Extract the (X, Y) coordinate from the center of the cell holding the provided text.  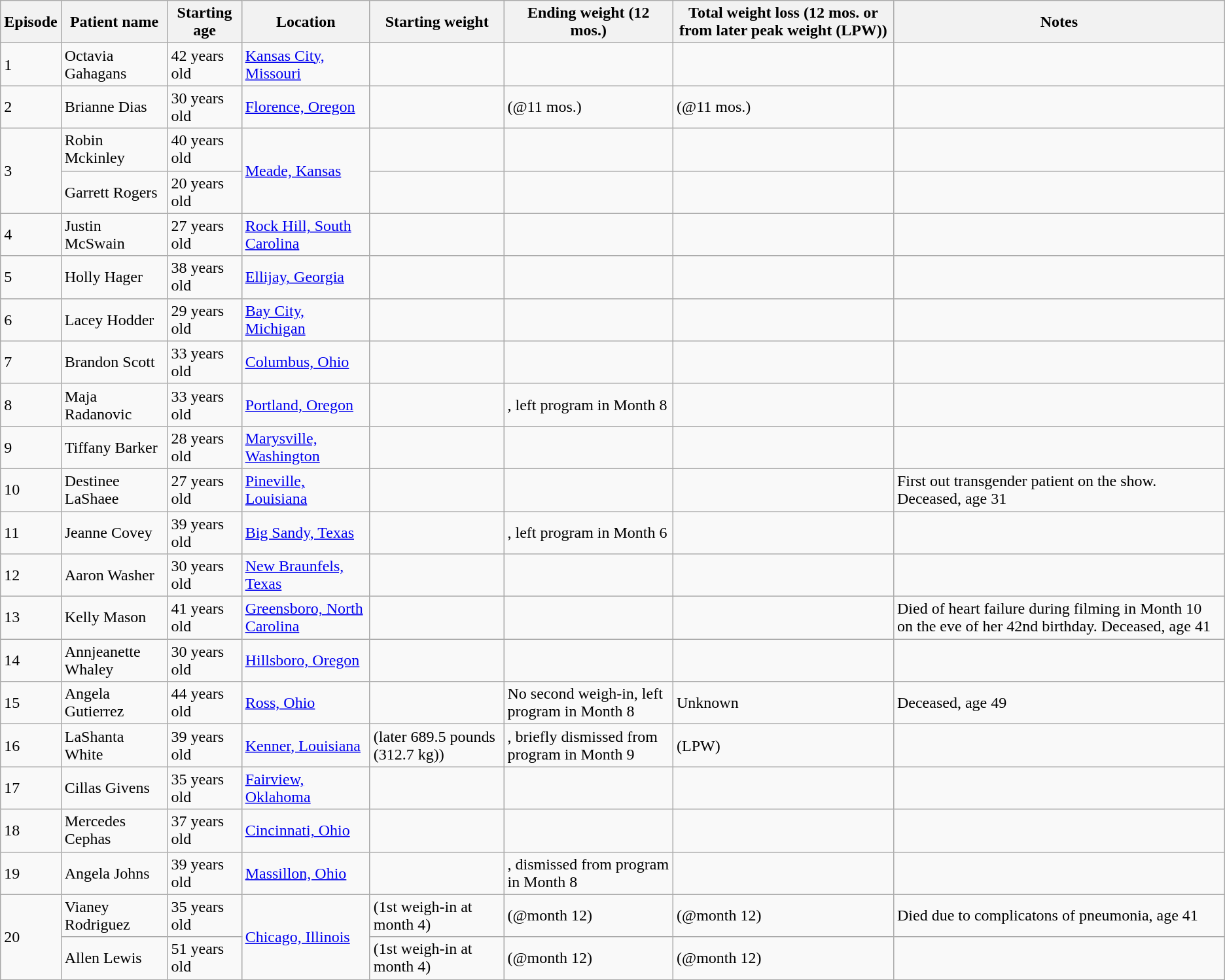
Cincinnati, Ohio (306, 831)
Massillon, Ohio (306, 873)
6 (31, 319)
Brianne Dias (114, 107)
Brandon Scott (114, 362)
12 (31, 576)
Angela Gutierrez (114, 703)
Kenner, Louisiana (306, 746)
Ross, Ohio (306, 703)
Lacey Hodder (114, 319)
11 (31, 533)
Location (306, 22)
15 (31, 703)
New Braunfels, Texas (306, 576)
No second weigh-in, left program in Month 8 (589, 703)
Starting age (204, 22)
Rock Hill, South Carolina (306, 234)
8 (31, 404)
Annjeanette Whaley (114, 661)
13 (31, 618)
Portland, Oregon (306, 404)
19 (31, 873)
Hillsboro, Oregon (306, 661)
(later 689.5 pounds (312.7 kg)) (437, 746)
Patient name (114, 22)
Robin Mckinley (114, 149)
42 years old (204, 64)
Ellijay, Georgia (306, 277)
Total weight loss (12 mos. or from later peak weight (LPW)) (784, 22)
First out transgender patient on the show. Deceased, age 31 (1059, 489)
Holly Hager (114, 277)
Big Sandy, Texas (306, 533)
7 (31, 362)
Starting weight (437, 22)
Notes (1059, 22)
10 (31, 489)
Destinee LaShaee (114, 489)
38 years old (204, 277)
Greensboro, North Carolina (306, 618)
29 years old (204, 319)
, briefly dismissed from program in Month 9 (589, 746)
Marysville, Washington (306, 447)
Cillas Givens (114, 788)
, dismissed from program in Month 8 (589, 873)
4 (31, 234)
Justin McSwain (114, 234)
41 years old (204, 618)
44 years old (204, 703)
Episode (31, 22)
, left program in Month 8 (589, 404)
18 (31, 831)
Columbus, Ohio (306, 362)
Tiffany Barker (114, 447)
2 (31, 107)
Vianey Rodriguez (114, 916)
20 years old (204, 192)
Maja Radanovic (114, 404)
Garrett Rogers (114, 192)
LaShanta White (114, 746)
Kelly Mason (114, 618)
20 (31, 937)
Octavia Gahagans (114, 64)
17 (31, 788)
Deceased, age 49 (1059, 703)
Kansas City, Missouri (306, 64)
Ending weight (12 mos.) (589, 22)
37 years old (204, 831)
40 years old (204, 149)
14 (31, 661)
Angela Johns (114, 873)
Aaron Washer (114, 576)
(LPW) (784, 746)
5 (31, 277)
Meade, Kansas (306, 171)
Died due to complicatons of pneumonia, age 41 (1059, 916)
Unknown (784, 703)
28 years old (204, 447)
, left program in Month 6 (589, 533)
Jeanne Covey (114, 533)
1 (31, 64)
9 (31, 447)
Florence, Oregon (306, 107)
51 years old (204, 958)
16 (31, 746)
Died of heart failure during filming in Month 10 on the eve of her 42nd birthday. Deceased, age 41 (1059, 618)
Fairview, Oklahoma (306, 788)
Chicago, Illinois (306, 937)
Bay City, Michigan (306, 319)
Allen Lewis (114, 958)
Mercedes Cephas (114, 831)
Pineville, Louisiana (306, 489)
3 (31, 171)
